Pinpoint the cell where the given text exists, returning its (x, y) midpoint coordinate. 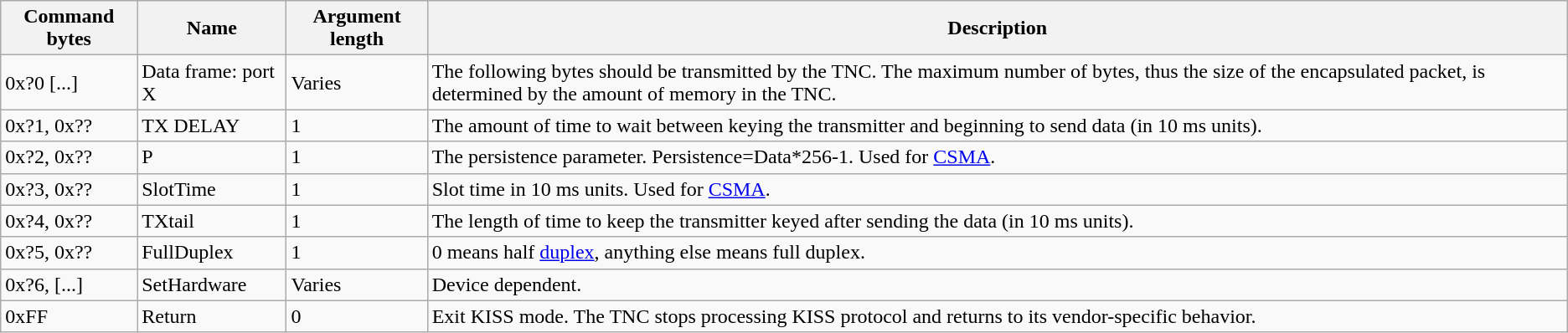
0 (357, 316)
The persistence parameter. Persistence=Data*256-1. Used for CSMA. (997, 157)
Description (997, 28)
0x?3, 0x?? (69, 189)
0 means half duplex, anything else means full duplex. (997, 253)
SetHardware (212, 284)
The length of time to keep the transmitter keyed after sending the data (in 10 ms units). (997, 221)
0x?4, 0x?? (69, 221)
Exit KISS mode. The TNC stops processing KISS protocol and returns to its vendor-specific behavior. (997, 316)
P (212, 157)
0x?1, 0x?? (69, 126)
Return (212, 316)
Device dependent. (997, 284)
SlotTime (212, 189)
Command bytes (69, 28)
TXtail (212, 221)
0x?5, 0x?? (69, 253)
FullDuplex (212, 253)
Slot time in 10 ms units. Used for CSMA. (997, 189)
Data frame: port X (212, 82)
0x?2, 0x?? (69, 157)
The amount of time to wait between keying the transmitter and beginning to send data (in 10 ms units). (997, 126)
TX DELAY (212, 126)
0xFF (69, 316)
0x?6, [...] (69, 284)
0x?0 [...] (69, 82)
Argument length (357, 28)
Name (212, 28)
